For the text-containing cell, return its midpoint in (X, Y) coordinate format. 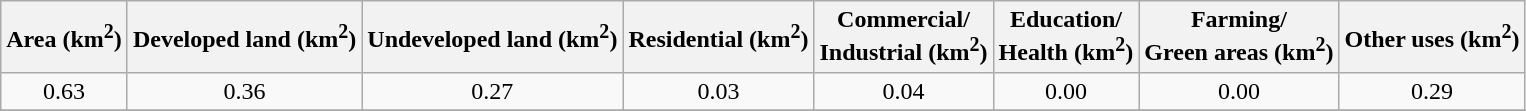
0.29 (1432, 91)
Education/ Health (km2) (1066, 37)
Undeveloped land (km2) (492, 37)
Area (km2) (64, 37)
Developed land (km2) (244, 37)
Commercial/ Industrial (km2) (904, 37)
0.27 (492, 91)
0.36 (244, 91)
0.04 (904, 91)
Farming/ Green areas (km2) (1239, 37)
0.03 (718, 91)
0.63 (64, 91)
Other uses (km2) (1432, 37)
Residential (km2) (718, 37)
